Locate the cell with the specified text and output its [x, y] center coordinate. 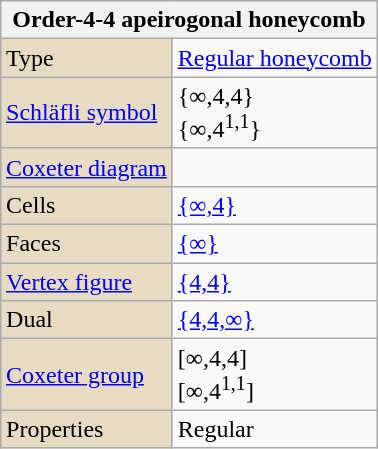
{∞,4} [274, 205]
Regular [274, 429]
Regular honeycomb [274, 58]
Schläfli symbol [87, 113]
Properties [87, 429]
Coxeter group [87, 375]
Vertex figure [87, 282]
Dual [87, 320]
Coxeter diagram [87, 167]
Order-4-4 apeirogonal honeycomb [190, 20]
{∞} [274, 244]
{4,4,∞} [274, 320]
[∞,4,4][∞,41,1] [274, 375]
Type [87, 58]
Cells [87, 205]
Faces [87, 244]
{∞,4,4}{∞,41,1} [274, 113]
{4,4} [274, 282]
